Return the (X, Y) coordinate for the center point of the cell that contains the specified text.  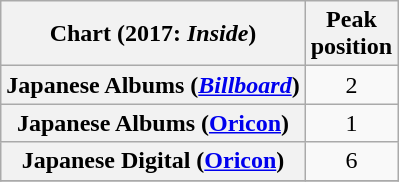
1 (351, 123)
Japanese Albums (Oricon) (153, 123)
6 (351, 161)
Peakposition (351, 34)
Japanese Digital (Oricon) (153, 161)
Chart (2017: Inside) (153, 34)
2 (351, 85)
Japanese Albums (Billboard) (153, 85)
